Scan for the cell matching the given text and deliver its [X, Y] coordinate at center. 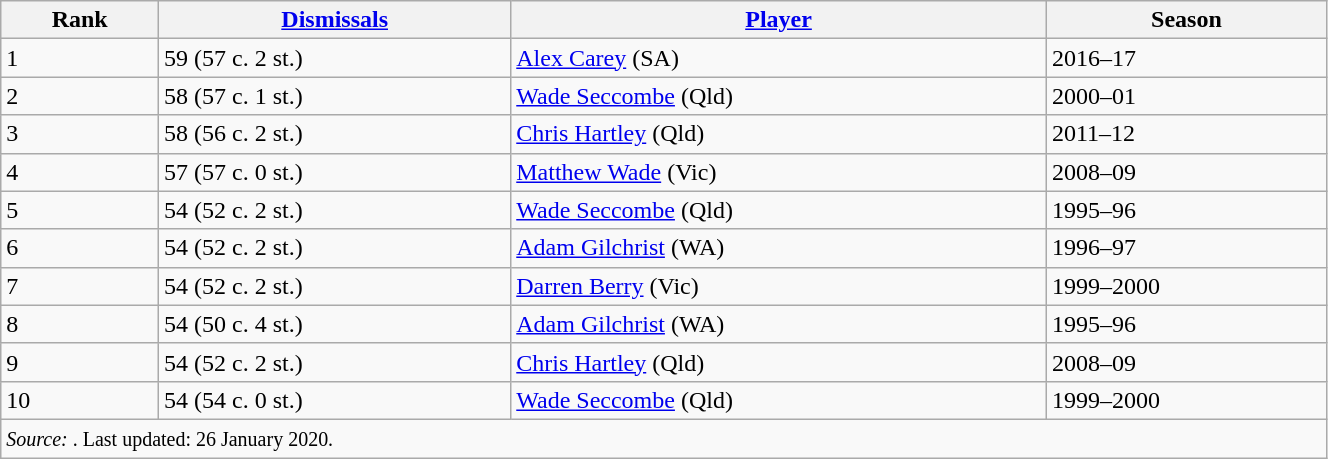
1 [80, 58]
58 (56 c. 2 st.) [335, 134]
Rank [80, 20]
2016–17 [1186, 58]
10 [80, 400]
54 (50 c. 4 st.) [335, 324]
3 [80, 134]
Dismissals [335, 20]
2 [80, 96]
4 [80, 172]
1996–97 [1186, 248]
2011–12 [1186, 134]
Season [1186, 20]
54 (54 c. 0 st.) [335, 400]
7 [80, 286]
Player [779, 20]
9 [80, 362]
Source: . Last updated: 26 January 2020. [664, 438]
58 (57 c. 1 st.) [335, 96]
6 [80, 248]
2000–01 [1186, 96]
5 [80, 210]
Matthew Wade (Vic) [779, 172]
Alex Carey (SA) [779, 58]
Darren Berry (Vic) [779, 286]
59 (57 c. 2 st.) [335, 58]
57 (57 c. 0 st.) [335, 172]
8 [80, 324]
